For the text-containing cell, return its midpoint in [x, y] coordinate format. 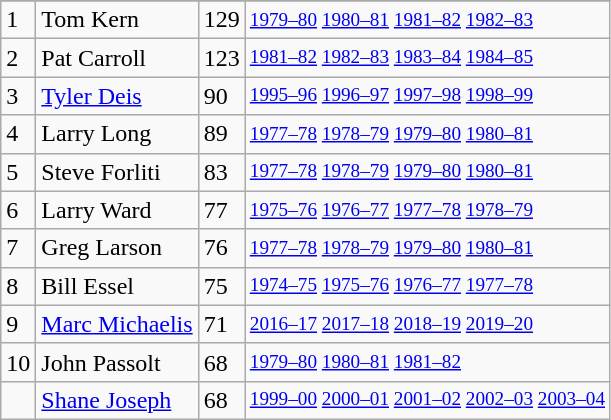
1981–82 1982–83 1983–84 1984–85 [427, 58]
8 [18, 286]
Pat Carroll [117, 58]
90 [222, 96]
1979–80 1980–81 1981–82 1982–83 [427, 20]
2016–17 2017–18 2018–19 2019–20 [427, 324]
Tom Kern [117, 20]
Tyler Deis [117, 96]
76 [222, 248]
1995–96 1996–97 1997–98 1998–99 [427, 96]
Bill Essel [117, 286]
89 [222, 134]
Marc Michaelis [117, 324]
9 [18, 324]
Shane Joseph [117, 400]
1979–80 1980–81 1981–82 [427, 362]
1 [18, 20]
5 [18, 172]
6 [18, 210]
83 [222, 172]
1974–75 1975–76 1976–77 1977–78 [427, 286]
1975–76 1976–77 1977–78 1978–79 [427, 210]
John Passolt [117, 362]
Larry Long [117, 134]
Greg Larson [117, 248]
Steve Forliti [117, 172]
10 [18, 362]
123 [222, 58]
4 [18, 134]
129 [222, 20]
2 [18, 58]
Larry Ward [117, 210]
3 [18, 96]
71 [222, 324]
77 [222, 210]
75 [222, 286]
1999–00 2000–01 2001–02 2002–03 2003–04 [427, 400]
7 [18, 248]
